Scan for the cell matching the given text and deliver its [X, Y] coordinate at center. 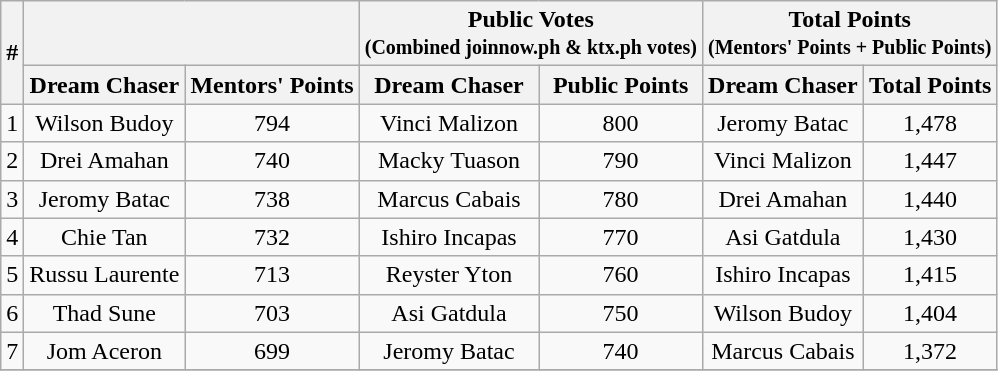
# [12, 52]
699 [272, 351]
7 [12, 351]
2 [12, 161]
6 [12, 313]
750 [621, 313]
713 [272, 275]
Reyster Yton [449, 275]
Jom Aceron [104, 351]
703 [272, 313]
1,478 [930, 123]
1,430 [930, 237]
1,447 [930, 161]
4 [12, 237]
760 [621, 275]
790 [621, 161]
770 [621, 237]
780 [621, 199]
Mentors' Points [272, 85]
738 [272, 199]
Total Points [930, 85]
Total Points(Mentors' Points + Public Points) [850, 34]
1,404 [930, 313]
Public Points [621, 85]
1,415 [930, 275]
Macky Tuason [449, 161]
732 [272, 237]
3 [12, 199]
Russu Laurente [104, 275]
1 [12, 123]
1,440 [930, 199]
800 [621, 123]
1,372 [930, 351]
5 [12, 275]
Thad Sune [104, 313]
Chie Tan [104, 237]
794 [272, 123]
Public Votes(Combined joinnow.ph & ktx.ph votes) [530, 34]
